Extract the (x, y) coordinate from the center of the cell holding the provided text.  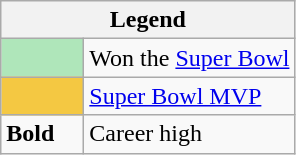
Career high (190, 134)
Bold (42, 134)
Super Bowl MVP (190, 96)
Legend (148, 20)
Won the Super Bowl (190, 58)
